From the cell containing the given text, extract its center point as (X, Y) coordinate. 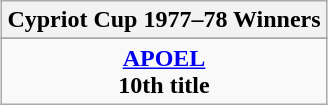
APOEL10th title (164, 72)
Cypriot Cup 1977–78 Winners (164, 20)
